Locate the cell with the specified text and output its (x, y) center coordinate. 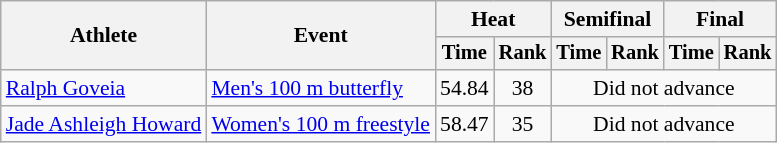
35 (523, 124)
Semifinal (607, 19)
Heat (493, 19)
38 (523, 88)
Event (320, 36)
58.47 (464, 124)
Women's 100 m freestyle (320, 124)
54.84 (464, 88)
Final (720, 19)
Men's 100 m butterfly (320, 88)
Athlete (104, 36)
Jade Ashleigh Howard (104, 124)
Ralph Goveia (104, 88)
